From the cell containing the given text, extract its center point as (x, y) coordinate. 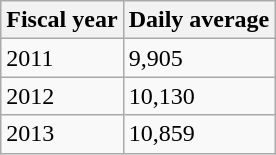
9,905 (199, 58)
10,130 (199, 96)
10,859 (199, 134)
2012 (62, 96)
Fiscal year (62, 20)
2011 (62, 58)
2013 (62, 134)
Daily average (199, 20)
